Pinpoint the cell where the given text exists, returning its (X, Y) midpoint coordinate. 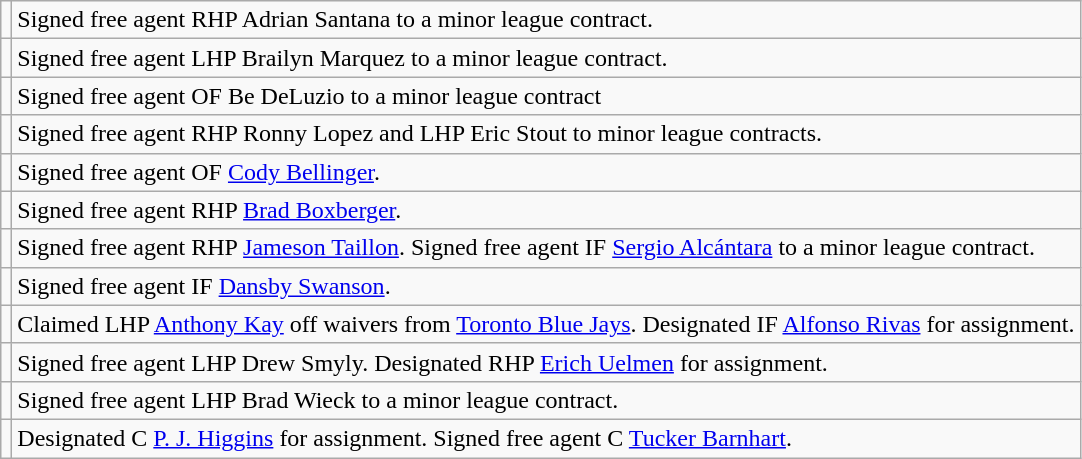
Signed free agent IF Dansby Swanson. (546, 286)
Signed free agent RHP Jameson Taillon. Signed free agent IF Sergio Alcántara to a minor league contract. (546, 248)
Signed free agent RHP Brad Boxberger. (546, 210)
Signed free agent OF Be DeLuzio to a minor league contract (546, 96)
Signed free agent LHP Brailyn Marquez to a minor league contract. (546, 58)
Signed free agent RHP Ronny Lopez and LHP Eric Stout to minor league contracts. (546, 134)
Signed free agent LHP Brad Wieck to a minor league contract. (546, 400)
Designated C P. J. Higgins for assignment. Signed free agent C Tucker Barnhart. (546, 438)
Signed free agent LHP Drew Smyly. Designated RHP Erich Uelmen for assignment. (546, 362)
Claimed LHP Anthony Kay off waivers from Toronto Blue Jays. Designated IF Alfonso Rivas for assignment. (546, 324)
Signed free agent OF Cody Bellinger. (546, 172)
Signed free agent RHP Adrian Santana to a minor league contract. (546, 20)
